Extract the [x, y] coordinate from the center of the cell holding the provided text.  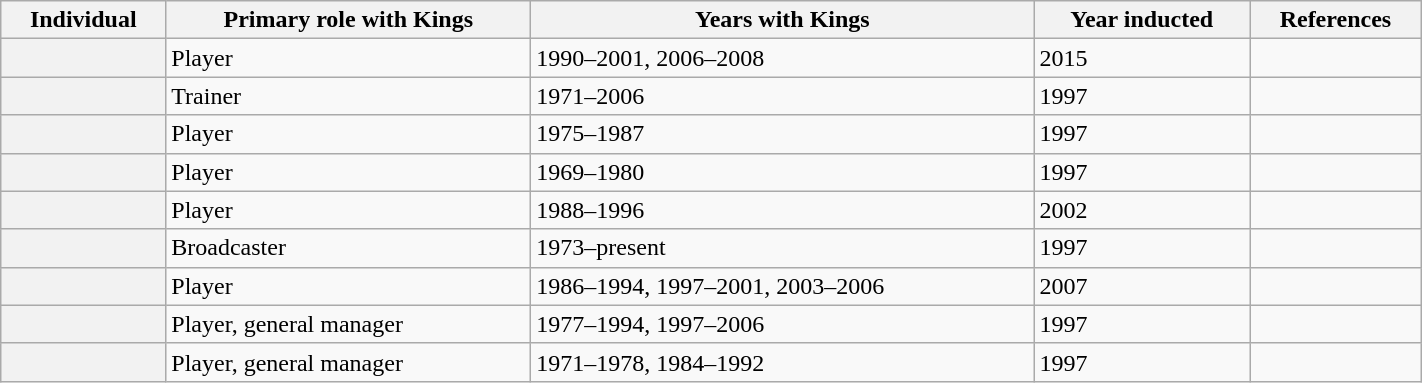
Trainer [348, 96]
Years with Kings [782, 20]
1975–1987 [782, 134]
1986–1994, 1997–2001, 2003–2006 [782, 286]
1977–1994, 1997–2006 [782, 324]
Year inducted [1142, 20]
2002 [1142, 210]
Individual [84, 20]
1971–2006 [782, 96]
References [1336, 20]
2007 [1142, 286]
Primary role with Kings [348, 20]
2015 [1142, 58]
Broadcaster [348, 248]
1969–1980 [782, 172]
1988–1996 [782, 210]
1990–2001, 2006–2008 [782, 58]
1971–1978, 1984–1992 [782, 362]
1973–present [782, 248]
